Determine the (x, y) coordinate at the center of the cell enclosing the given text.  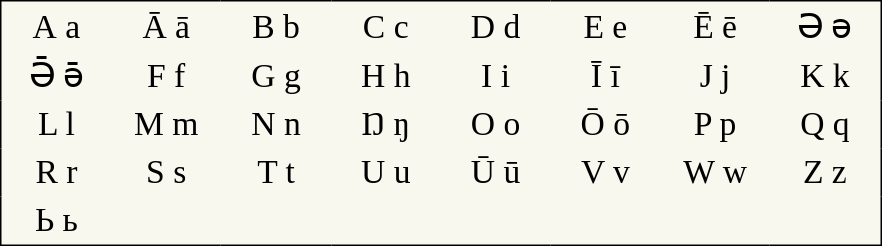
G g (276, 76)
C c (386, 26)
V v (605, 172)
Ē ē (715, 26)
Q q (826, 124)
P p (715, 124)
Ī ī (605, 76)
T t (276, 172)
Ь ь (56, 220)
Z z (826, 172)
А а (56, 26)
B b (276, 26)
W w (715, 172)
Ō ō (605, 124)
M m (166, 124)
Е е (605, 26)
U u (386, 172)
S s (166, 172)
K k (826, 76)
Ā ā (166, 26)
Ə ə (826, 26)
O o (496, 124)
I i (496, 76)
J j (715, 76)
F f (166, 76)
L l (56, 124)
Ū ū (496, 172)
N n (276, 124)
Ŋ ŋ (386, 124)
H h (386, 76)
R r (56, 172)
Ə̄ ə̄ (56, 76)
D d (496, 26)
